From the cell containing the given text, extract its center point as (X, Y) coordinate. 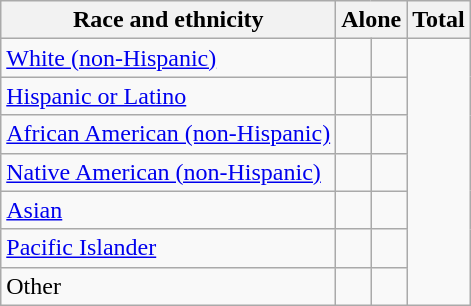
Alone (372, 20)
White (non-Hispanic) (168, 58)
Race and ethnicity (168, 20)
Hispanic or Latino (168, 96)
Pacific Islander (168, 248)
Native American (non-Hispanic) (168, 172)
Total (439, 20)
Asian (168, 210)
Other (168, 286)
African American (non-Hispanic) (168, 134)
